Capture the cell that displays the provided text and extract its (x, y) central coordinate. 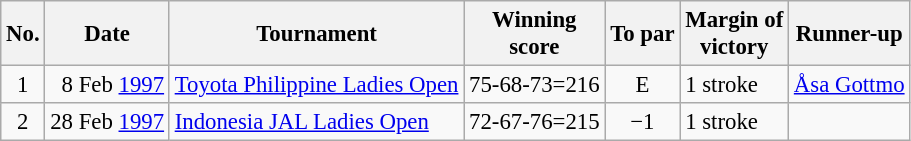
Åsa Gottmo (850, 85)
E (642, 85)
2 (23, 122)
Date (107, 34)
Toyota Philippine Ladies Open (316, 85)
1 (23, 85)
To par (642, 34)
28 Feb 1997 (107, 122)
Margin ofvictory (734, 34)
8 Feb 1997 (107, 85)
Runner-up (850, 34)
75-68-73=216 (534, 85)
No. (23, 34)
Winningscore (534, 34)
Tournament (316, 34)
−1 (642, 122)
72-67-76=215 (534, 122)
Indonesia JAL Ladies Open (316, 122)
